From the cell containing the given text, extract its center point as (x, y) coordinate. 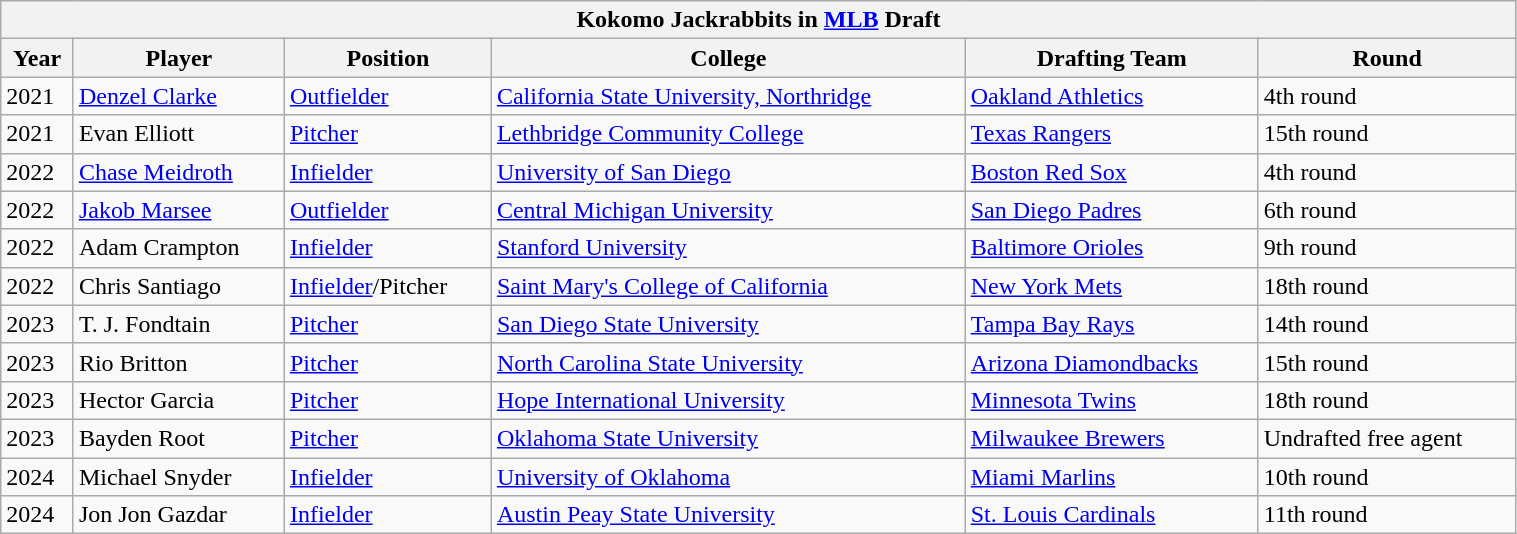
St. Louis Cardinals (1112, 515)
North Carolina State University (728, 362)
University of Oklahoma (728, 477)
Boston Red Sox (1112, 172)
Bayden Root (178, 438)
Austin Peay State University (728, 515)
Evan Elliott (178, 134)
Kokomo Jackrabbits in MLB Draft (758, 20)
Tampa Bay Rays (1112, 324)
Player (178, 58)
14th round (1387, 324)
California State University, Northridge (728, 96)
Chase Meidroth (178, 172)
Baltimore Orioles (1112, 248)
Jon Jon Gazdar (178, 515)
Chris Santiago (178, 286)
San Diego Padres (1112, 210)
Hope International University (728, 400)
Oklahoma State University (728, 438)
Adam Crampton (178, 248)
New York Mets (1112, 286)
6th round (1387, 210)
Central Michigan University (728, 210)
11th round (1387, 515)
Undrafted free agent (1387, 438)
Minnesota Twins (1112, 400)
Year (38, 58)
9th round (1387, 248)
University of San Diego (728, 172)
Hector Garcia (178, 400)
T. J. Fondtain (178, 324)
San Diego State University (728, 324)
Position (388, 58)
Michael Snyder (178, 477)
Drafting Team (1112, 58)
Infielder/Pitcher (388, 286)
10th round (1387, 477)
Lethbridge Community College (728, 134)
Saint Mary's College of California (728, 286)
Round (1387, 58)
College (728, 58)
Denzel Clarke (178, 96)
Rio Britton (178, 362)
Jakob Marsee (178, 210)
Stanford University (728, 248)
Milwaukee Brewers (1112, 438)
Arizona Diamondbacks (1112, 362)
Miami Marlins (1112, 477)
Texas Rangers (1112, 134)
Oakland Athletics (1112, 96)
